Search for the cell housing the specified text and yield its [x, y] center coordinate. 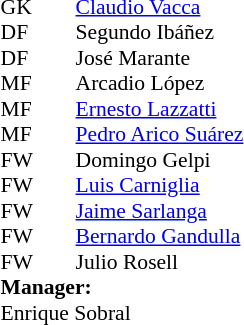
Manager: [122, 287]
Ernesto Lazzatti [160, 109]
Luis Carniglia [160, 185]
Domingo Gelpi [160, 160]
Arcadio López [160, 83]
Bernardo Gandulla [160, 237]
Julio Rosell [160, 262]
Pedro Arico Suárez [160, 135]
Jaime Sarlanga [160, 211]
Segundo Ibáñez [160, 33]
José Marante [160, 58]
